Identify which cell holds the provided text, then report its (X, Y) central coordinate. 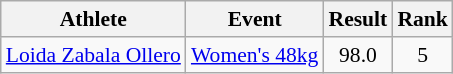
5 (422, 55)
Women's 48kg (255, 55)
Event (255, 19)
Rank (422, 19)
Athlete (94, 19)
Result (358, 19)
98.0 (358, 55)
Loida Zabala Ollero (94, 55)
